Output the [X, Y] coordinate of the center of the cell containing the given text.  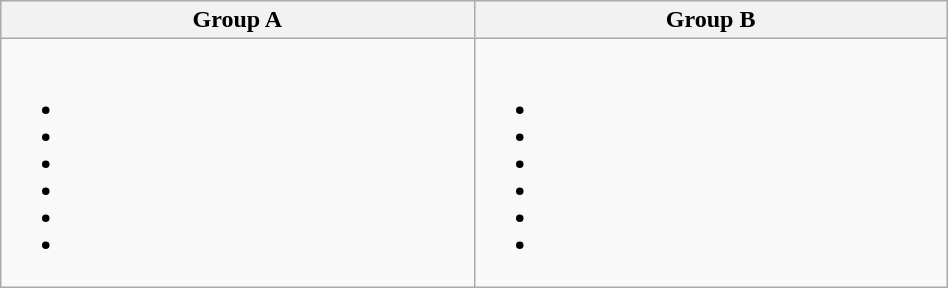
Group A [238, 20]
Group B [710, 20]
